Determine the (x, y) coordinate at the center of the cell enclosing the given text.  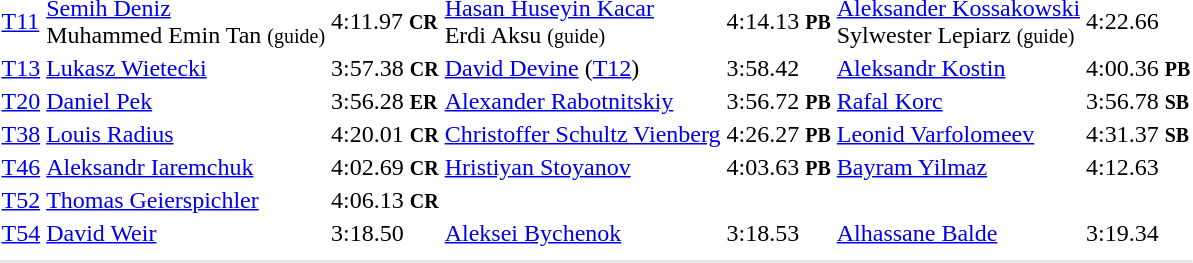
3:58.42 (778, 68)
3:56.78 SB (1138, 101)
T54 (21, 233)
T38 (21, 134)
T52 (21, 200)
T20 (21, 101)
Aleksandr Kostin (958, 68)
Leonid Varfolomeev (958, 134)
3:56.28 ER (386, 101)
4:12.63 (1138, 167)
3:18.50 (386, 233)
Alhassane Balde (958, 233)
Aleksei Bychenok (582, 233)
Alexander Rabotnitskiy (582, 101)
T13 (21, 68)
4:06.13 CR (386, 200)
Christoffer Schultz Vienberg (582, 134)
Daniel Pek (186, 101)
3:56.72 PB (778, 101)
Lukasz Wietecki (186, 68)
Bayram Yilmaz (958, 167)
David Weir (186, 233)
4:31.37 SB (1138, 134)
Aleksandr Iaremchuk (186, 167)
4:02.69 CR (386, 167)
3:19.34 (1138, 233)
Louis Radius (186, 134)
4:26.27 PB (778, 134)
T46 (21, 167)
3:18.53 (778, 233)
Hristiyan Stoyanov (582, 167)
Rafal Korc (958, 101)
3:57.38 CR (386, 68)
David Devine (T12) (582, 68)
4:00.36 PB (1138, 68)
Thomas Geierspichler (186, 200)
4:03.63 PB (778, 167)
4:20.01 CR (386, 134)
